Provide the (x, y) coordinate of the cell's center where the given text is located.  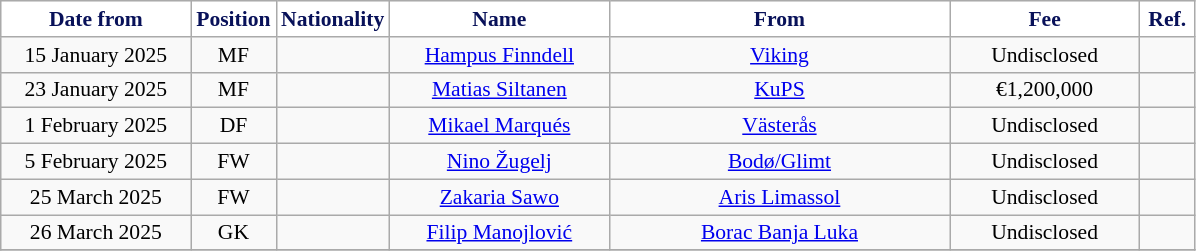
Matias Siltanen (499, 90)
DF (234, 126)
5 February 2025 (96, 162)
Nino Žugelj (499, 162)
Filip Manojlović (499, 233)
GK (234, 233)
1 February 2025 (96, 126)
15 January 2025 (96, 55)
Nationality (332, 19)
KuPS (779, 90)
Viking (779, 55)
Ref. (1168, 19)
Mikael Marqués (499, 126)
Name (499, 19)
Zakaria Sawo (499, 197)
Aris Limassol (779, 197)
Position (234, 19)
Bodø/Glimt (779, 162)
From (779, 19)
Västerås (779, 126)
25 March 2025 (96, 197)
Borac Banja Luka (779, 233)
Fee (1045, 19)
Date from (96, 19)
€1,200,000 (1045, 90)
23 January 2025 (96, 90)
26 March 2025 (96, 233)
Hampus Finndell (499, 55)
